Find where the given text appears and provide that cell's center as [X, Y] coordinate. 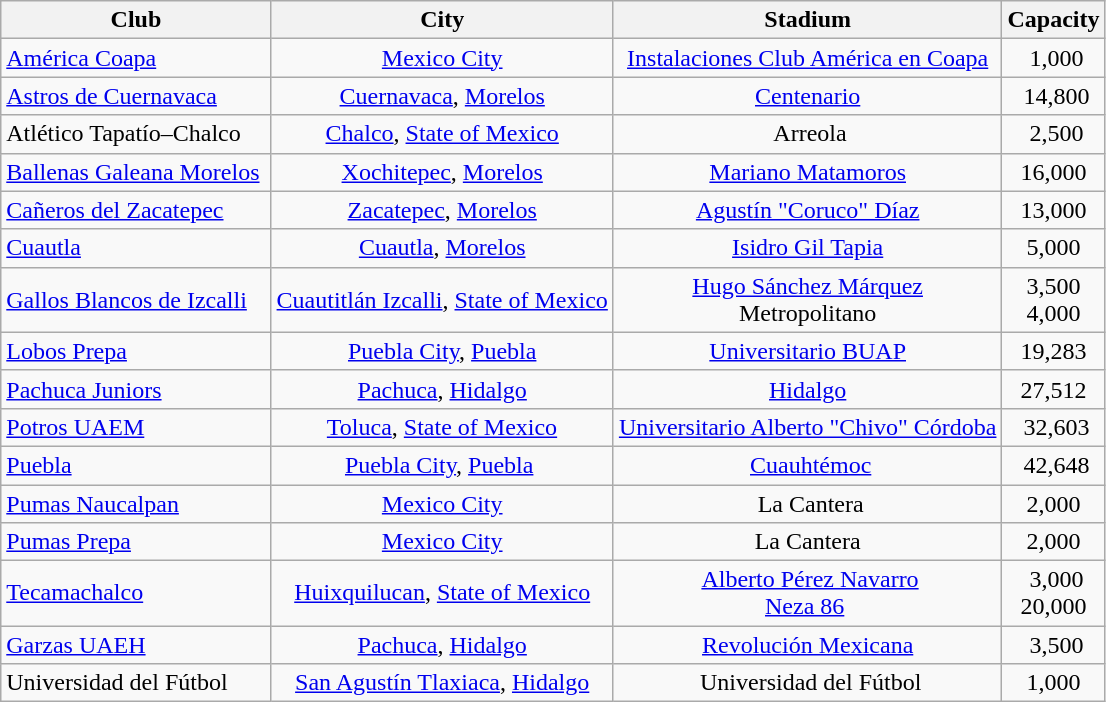
Zacatepec, Morelos [442, 210]
Revolución Mexicana [808, 645]
Cuautla, Morelos [442, 248]
Mariano Matamoros [808, 172]
Alberto Pérez NavarroNeza 86 [808, 594]
Centenario [808, 96]
Pachuca Juniors [136, 389]
Atlético Tapatío–Chalco [136, 134]
Chalco, State of Mexico [442, 134]
16,000 [1054, 172]
Hidalgo [808, 389]
Gallos Blancos de Izcalli [136, 300]
Club [136, 20]
Cañeros del Zacatepec [136, 210]
Cuauhtémoc [808, 465]
Cuautitlán Izcalli, State of Mexico [442, 300]
Toluca, State of Mexico [442, 427]
2,500 [1054, 134]
Puebla [136, 465]
Cuautla [136, 248]
Ballenas Galeana Morelos [136, 172]
14,800 [1054, 96]
Xochitepec, Morelos [442, 172]
3,500 [1054, 645]
Capacity [1054, 20]
Universitario BUAP [808, 351]
Instalaciones Club América en Coapa [808, 58]
América Coapa [136, 58]
3,00020,000 [1054, 594]
City [442, 20]
Hugo Sánchez MárquezMetropolitano [808, 300]
Universitario Alberto "Chivo" Córdoba [808, 427]
Isidro Gil Tapia [808, 248]
Lobos Prepa [136, 351]
19,283 [1054, 351]
Potros UAEM [136, 427]
42,648 [1054, 465]
Garzas UAEH [136, 645]
32,603 [1054, 427]
Huixquilucan, State of Mexico [442, 594]
Pumas Naucalpan [136, 503]
Pumas Prepa [136, 542]
Agustín "Coruco" Díaz [808, 210]
Arreola [808, 134]
Astros de Cuernavaca [136, 96]
27,512 [1054, 389]
Tecamachalco [136, 594]
5,000 [1054, 248]
13,000 [1054, 210]
San Agustín Tlaxiaca, Hidalgo [442, 683]
Cuernavaca, Morelos [442, 96]
3,5004,000 [1054, 300]
Stadium [808, 20]
